Detect which cell encompasses the target text, then output its [x, y] center coordinate. 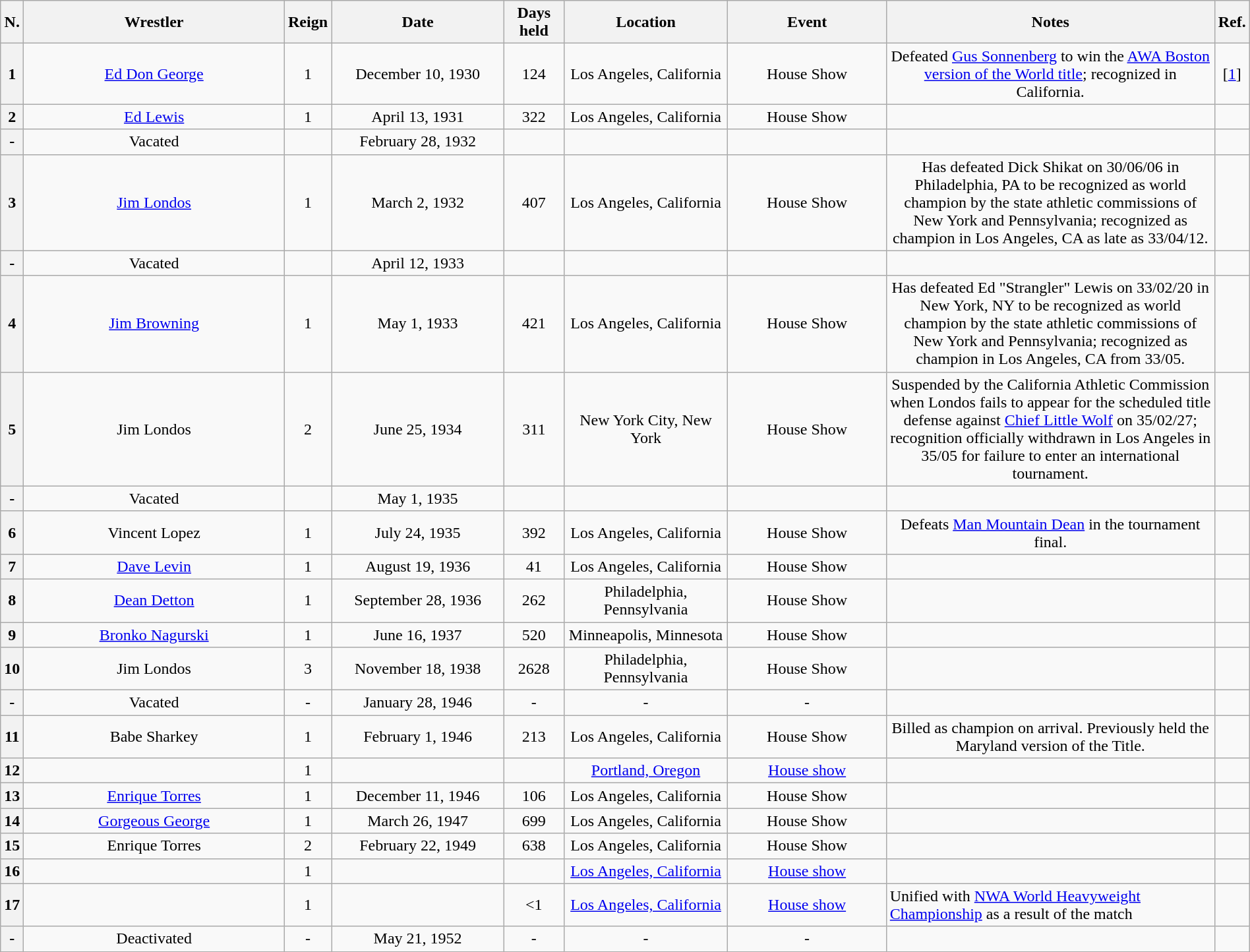
N. [12, 22]
May 1, 1933 [418, 324]
June 16, 1937 [418, 635]
Days held [534, 22]
Event [807, 22]
Portland, Oregon [646, 771]
4 [12, 324]
213 [534, 737]
392 [534, 533]
March 26, 1947 [418, 821]
17 [12, 905]
December 10, 1930 [418, 74]
Reign [307, 22]
February 28, 1932 [418, 142]
2628 [534, 669]
May 21, 1952 [418, 939]
Defeats Man Mountain Dean in the tournament final. [1050, 533]
Babe Sharkey [154, 737]
April 12, 1933 [418, 263]
May 1, 1935 [418, 498]
February 22, 1949 [418, 846]
Billed as champion on arrival. Previously held the Maryland version of the Title. [1050, 737]
7 [12, 566]
Notes [1050, 22]
Deactivated [154, 939]
April 13, 1931 [418, 117]
16 [12, 871]
March 2, 1932 [418, 202]
December 11, 1946 [418, 796]
July 24, 1935 [418, 533]
14 [12, 821]
Unified with NWA World Heavyweight Championship as a result of the match [1050, 905]
Vincent Lopez [154, 533]
February 1, 1946 [418, 737]
Gorgeous George [154, 821]
Minneapolis, Minnesota [646, 635]
June 25, 1934 [418, 429]
Ed Lewis [154, 117]
106 [534, 796]
124 [534, 74]
August 19, 1936 [418, 566]
12 [12, 771]
311 [534, 429]
638 [534, 846]
Bronko Nagurski [154, 635]
11 [12, 737]
9 [12, 635]
5 [12, 429]
<1 [534, 905]
322 [534, 117]
Dean Detton [154, 600]
8 [12, 600]
699 [534, 821]
520 [534, 635]
September 28, 1936 [418, 600]
13 [12, 796]
[1] [1232, 74]
Dave Levin [154, 566]
January 28, 1946 [418, 703]
Defeated Gus Sonnenberg to win the AWA Boston version of the World title; recognized in California. [1050, 74]
November 18, 1938 [418, 669]
15 [12, 846]
Ref. [1232, 22]
Jim Browning [154, 324]
421 [534, 324]
6 [12, 533]
Date [418, 22]
10 [12, 669]
Location [646, 22]
New York City, New York [646, 429]
407 [534, 202]
262 [534, 600]
Wrestler [154, 22]
Ed Don George [154, 74]
41 [534, 566]
